Pinpoint the cell where the given text exists, returning its [x, y] midpoint coordinate. 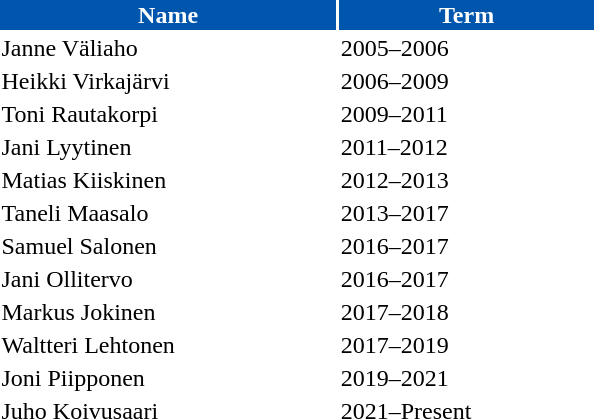
Joni Piipponen [168, 378]
2006–2009 [466, 81]
Heikki Virkajärvi [168, 81]
Markus Jokinen [168, 312]
Waltteri Lehtonen [168, 345]
2019–2021 [466, 378]
Jani Ollitervo [168, 279]
Name [168, 15]
Jani Lyytinen [168, 147]
2017–2019 [466, 345]
2005–2006 [466, 48]
2009–2011 [466, 114]
Toni Rautakorpi [168, 114]
Samuel Salonen [168, 246]
2013–2017 [466, 213]
Taneli Maasalo [168, 213]
Term [466, 15]
2012–2013 [466, 180]
Matias Kiiskinen [168, 180]
Janne Väliaho [168, 48]
2011–2012 [466, 147]
2017–2018 [466, 312]
